Return the (x, y) coordinate for the center point of the cell that contains the specified text.  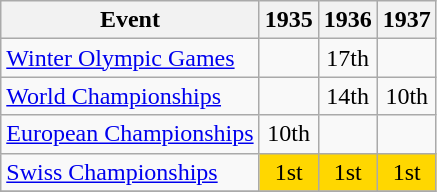
1937 (406, 20)
World Championships (130, 96)
14th (348, 96)
Event (130, 20)
Winter Olympic Games (130, 58)
European Championships (130, 134)
17th (348, 58)
1936 (348, 20)
Swiss Championships (130, 172)
1935 (288, 20)
